Output the [x, y] coordinate of the center of the cell containing the given text.  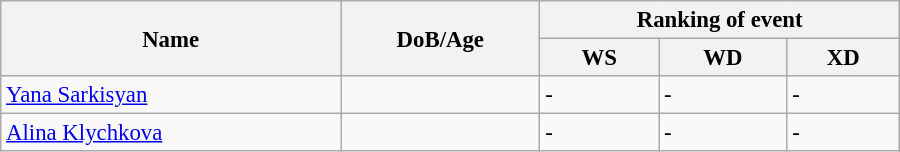
WS [600, 58]
Yana Sarkisyan [171, 95]
WD [723, 58]
Alina Klychkova [171, 133]
DoB/Age [440, 38]
Ranking of event [720, 20]
XD [843, 58]
Name [171, 38]
